Return [x, y] of the center of cell containing provided text 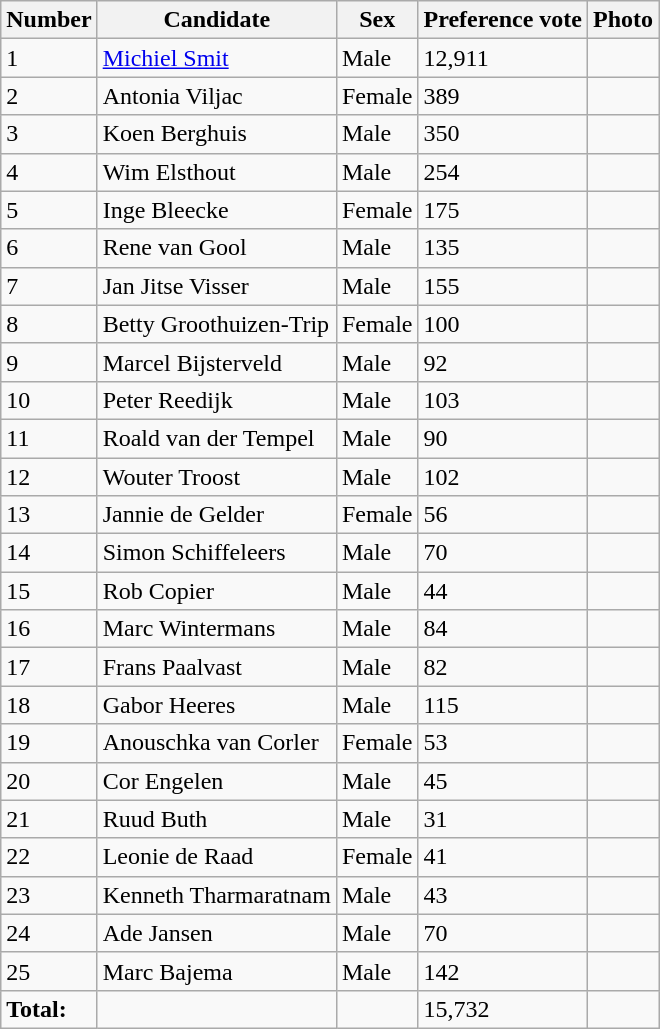
Kenneth Tharmaratnam [216, 895]
Michiel Smit [216, 58]
41 [502, 857]
43 [502, 895]
Simon Schiffeleers [216, 553]
Antonia Viljac [216, 96]
22 [49, 857]
14 [49, 553]
Roald van der Tempel [216, 438]
8 [49, 324]
20 [49, 781]
Marcel Bijsterveld [216, 362]
15,732 [502, 1009]
Wouter Troost [216, 477]
155 [502, 286]
Inge Bleecke [216, 210]
Koen Berghuis [216, 134]
24 [49, 933]
Photo [622, 20]
175 [502, 210]
Marc Wintermans [216, 629]
389 [502, 96]
25 [49, 971]
254 [502, 172]
21 [49, 819]
84 [502, 629]
16 [49, 629]
23 [49, 895]
Jan Jitse Visser [216, 286]
Rene van Gool [216, 248]
Peter Reedijk [216, 400]
Preference vote [502, 20]
Ruud Buth [216, 819]
Wim Elsthout [216, 172]
Frans Paalvast [216, 667]
15 [49, 591]
31 [502, 819]
90 [502, 438]
2 [49, 96]
103 [502, 400]
Marc Bajema [216, 971]
4 [49, 172]
Anouschka van Corler [216, 743]
18 [49, 705]
Total: [49, 1009]
135 [502, 248]
9 [49, 362]
3 [49, 134]
Cor Engelen [216, 781]
6 [49, 248]
Betty Groothuizen-Trip [216, 324]
53 [502, 743]
5 [49, 210]
19 [49, 743]
17 [49, 667]
13 [49, 515]
92 [502, 362]
100 [502, 324]
Ade Jansen [216, 933]
45 [502, 781]
1 [49, 58]
115 [502, 705]
11 [49, 438]
Number [49, 20]
56 [502, 515]
Candidate [216, 20]
Gabor Heeres [216, 705]
10 [49, 400]
12 [49, 477]
Rob Copier [216, 591]
Leonie de Raad [216, 857]
7 [49, 286]
102 [502, 477]
350 [502, 134]
Jannie de Gelder [216, 515]
12,911 [502, 58]
142 [502, 971]
44 [502, 591]
82 [502, 667]
Sex [377, 20]
